For the text-containing cell, return its midpoint in (X, Y) coordinate format. 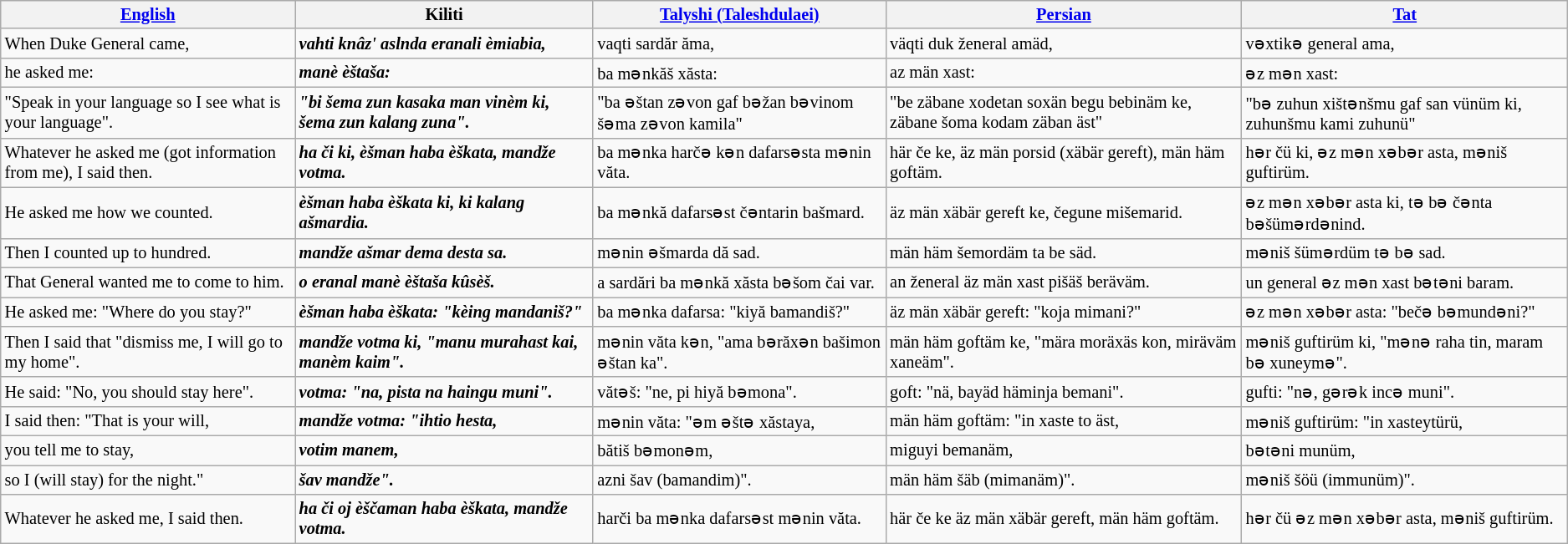
votim manem, (445, 450)
He said: "No, you should stay here". (148, 391)
"bi šema zun kasaka man vinèm ki, šema zun kalang zuna". (445, 112)
English (148, 14)
män häm goftäm: "in xaste to äst, (1064, 421)
əz mən xəbər asta ki, tə bə čənta bəšümərdənind. (1405, 212)
you tell me to stay, (148, 450)
Tat (1405, 14)
äz män xäbär gereft: "koja mimani?" (1064, 311)
Talyshi (Taleshdulaei) (739, 14)
He asked me: "Where do you stay?" (148, 311)
he asked me: (148, 72)
ba mәnka dafarsa: "kiyă bamandiš?" (739, 311)
bətəni munüm, (1405, 450)
When Duke General came, (148, 43)
Then I counted up to hundred. (148, 252)
un general əz mən xast bətəni baram. (1405, 282)
mәnin әšmarda dă sad. (739, 252)
ha či oj èščaman haba èškata, mandže votma. (445, 519)
mandže ašmar dema desta sa. (445, 252)
He asked me how we counted. (148, 212)
Persian (1064, 14)
ba mәnkăš xăsta: (739, 72)
šav mandže". (445, 480)
manè èštaša: (445, 72)
Whatever he asked me (got information from me), I said then. (148, 162)
gufti: "nə, gərək incə muni". (1405, 391)
miguyi bemanäm, (1064, 450)
o eranal manè èštaša kûsèš. (445, 282)
an ženeral äz män xast pišäš beräväm. (1064, 282)
votma: "na, pista na haingu muni". (445, 391)
Then I said that "dismiss me, I will go to my home". (148, 351)
här če ke, äz män porsid (xäbär gereft), män häm goftäm. (1064, 162)
äz män xäbär gereft ke, čegune mišemarid. (1064, 212)
"Speak in your language so I see what is your language". (148, 112)
hər čü əz mən xəbər asta, məniš guftirüm. (1405, 519)
goft: "nä, bayäd häminja bemani". (1064, 391)
azni šav (bamandim)". (739, 480)
här če ke äz män xäbär gereft, män häm goftäm. (1064, 519)
mandže votma ki, "manu murahast kai, manèm kaim". (445, 351)
"be zäbane xodetan soxän begu bebinäm ke, zäbane šoma kodam zäban äst" (1064, 112)
hər čü ki, əz mən xəbər asta, məniš guftirüm. (1405, 162)
I said then: "That is your will, (148, 421)
məniš guftirüm: "in xasteytürü, (1405, 421)
män häm šemordäm ta be säd. (1064, 252)
harči ba mәnka dafarsәst mәnin văta. (739, 519)
vahti knâz' aslnda eranali èmiabia, (445, 43)
vaqti sardăr ăma, (739, 43)
mandže votma: "ihtio hesta, (445, 421)
èšman haba èškata ki, ki kalang ašmardia. (445, 212)
"bə zuhun xištənšmu gaf san vünüm ki, zuhunšmu kami zuhunü" (1405, 112)
əz mən xast: (1405, 72)
vătәš: "ne, pi hiyă bәmona". (739, 391)
məniš guftirüm ki, "mənə raha tin, maram bə xuneymə". (1405, 351)
bătiš bәmonәm, (739, 450)
ha či ki, èšman haba èškata, mandže votma. (445, 162)
əz mən xəbər asta: "bečə bəmundəni?" (1405, 311)
mәnin văta kәn, "ama bәrăxәn bašimon әštan ka". (739, 351)
"ba әštan zәvon gaf bәžan bәvinom šәma zәvon kamila" (739, 112)
məniš šümərdüm tə bə sad. (1405, 252)
ba mәnka harčә kәn dafarsәsta mәnin văta. (739, 162)
Whatever he asked me, I said then. (148, 519)
a sardări ba mәnkă xăsta bәšom čai var. (739, 282)
män häm šäb (mimanäm)". (1064, 480)
That General wanted me to come to him. (148, 282)
èšman haba èškata: "kèing mandaniš?" (445, 311)
män häm goftäm ke, "mära moräxäs kon, miräväm xaneäm". (1064, 351)
väqti duk ženeral amäd, (1064, 43)
ba mәnkă dafarsәst čәntarin bašmard. (739, 212)
məniš šöü (immunüm)". (1405, 480)
az män xast: (1064, 72)
vəxtikə general ama, (1405, 43)
so I (will stay) for the night." (148, 480)
Kiliti (445, 14)
mәnin văta: "әm әštә xăstaya, (739, 421)
